Capture the cell that displays the provided text and extract its [x, y] central coordinate. 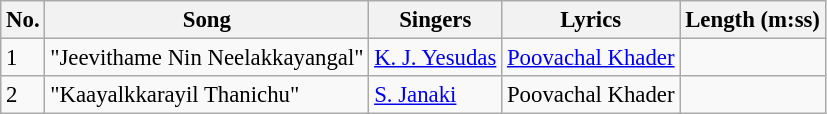
"Kaayalkkarayil Thanichu" [207, 95]
1 [23, 58]
K. J. Yesudas [436, 58]
Song [207, 20]
Length (m:ss) [752, 20]
Lyrics [591, 20]
2 [23, 95]
"Jeevithame Nin Neelakkayangal" [207, 58]
No. [23, 20]
S. Janaki [436, 95]
Singers [436, 20]
